Scan for the cell matching the given text and deliver its [x, y] coordinate at center. 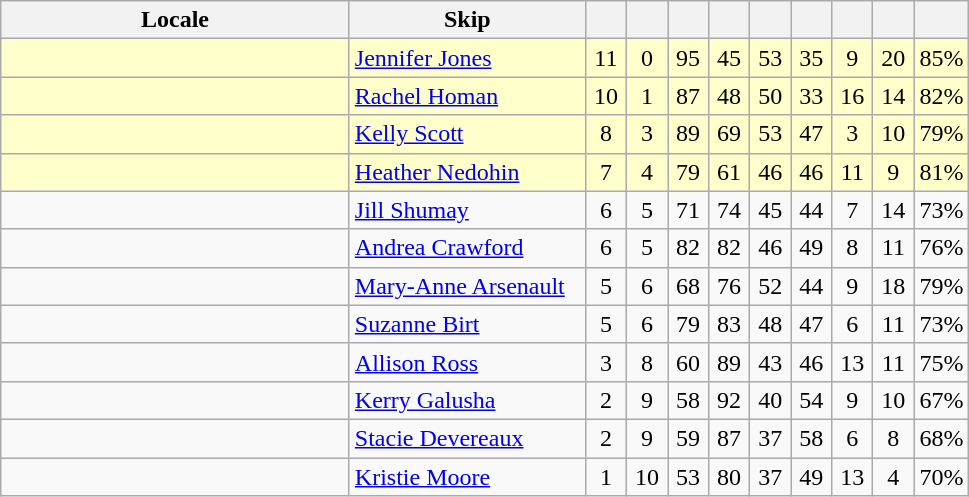
52 [770, 286]
68% [942, 438]
43 [770, 362]
80 [730, 477]
Kerry Galusha [467, 400]
Skip [467, 20]
Heather Nedohin [467, 172]
Jill Shumay [467, 210]
54 [812, 400]
40 [770, 400]
Jennifer Jones [467, 58]
85% [942, 58]
Stacie Devereaux [467, 438]
68 [688, 286]
75% [942, 362]
74 [730, 210]
35 [812, 58]
92 [730, 400]
Mary-Anne Arsenault [467, 286]
83 [730, 324]
76 [730, 286]
16 [852, 96]
95 [688, 58]
71 [688, 210]
Kristie Moore [467, 477]
Andrea Crawford [467, 248]
67% [942, 400]
18 [894, 286]
70% [942, 477]
20 [894, 58]
Suzanne Birt [467, 324]
Rachel Homan [467, 96]
69 [730, 134]
81% [942, 172]
76% [942, 248]
60 [688, 362]
59 [688, 438]
50 [770, 96]
61 [730, 172]
Kelly Scott [467, 134]
82% [942, 96]
Locale [176, 20]
0 [646, 58]
33 [812, 96]
Allison Ross [467, 362]
